Determine the (X, Y) coordinate at the center of the cell enclosing the given text.  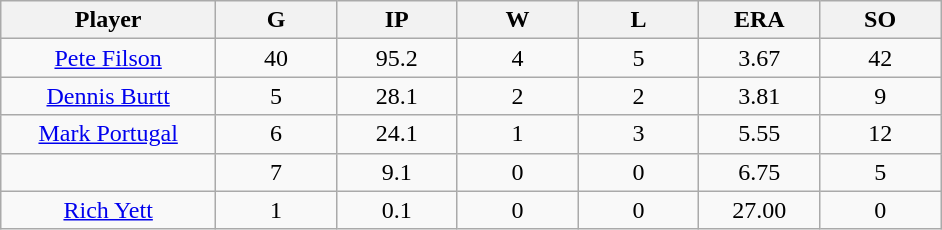
40 (276, 58)
3 (638, 134)
Rich Yett (108, 210)
SO (880, 20)
95.2 (396, 58)
ERA (760, 20)
42 (880, 58)
G (276, 20)
0.1 (396, 210)
27.00 (760, 210)
9 (880, 96)
W (518, 20)
4 (518, 58)
5.55 (760, 134)
L (638, 20)
24.1 (396, 134)
6.75 (760, 172)
28.1 (396, 96)
6 (276, 134)
9.1 (396, 172)
IP (396, 20)
Pete Filson (108, 58)
3.81 (760, 96)
Mark Portugal (108, 134)
3.67 (760, 58)
Player (108, 20)
12 (880, 134)
7 (276, 172)
Dennis Burtt (108, 96)
